Output the (x, y) coordinate of the center of the cell containing the given text.  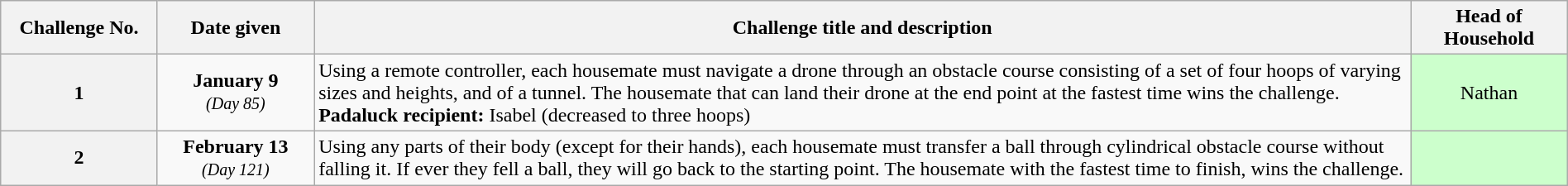
2 (79, 159)
Challenge No. (79, 28)
Nathan (1489, 93)
Head of Household (1489, 28)
1 (79, 93)
January 9(Day 85) (235, 93)
February 13(Day 121) (235, 159)
Challenge title and description (863, 28)
Date given (235, 28)
